From the cell containing the given text, extract its center point as [X, Y] coordinate. 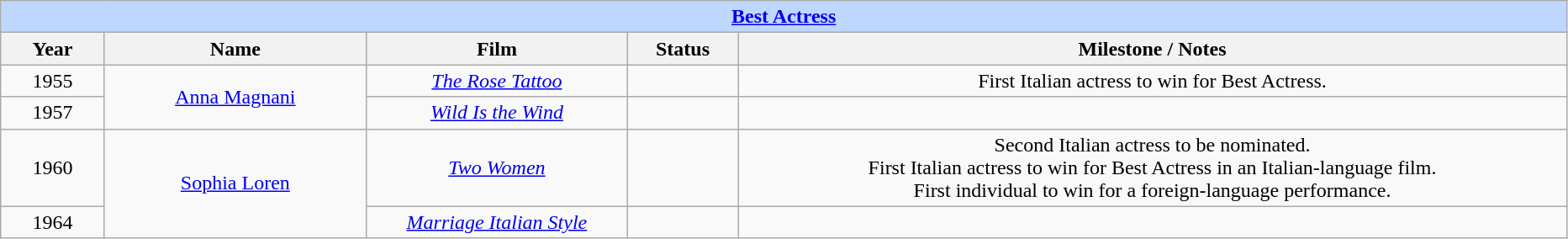
Year [53, 49]
1957 [53, 113]
Marriage Italian Style [496, 222]
First Italian actress to win for Best Actress. [1153, 81]
1960 [53, 167]
Best Actress [784, 17]
Wild Is the Wind [496, 113]
Status [683, 49]
Sophia Loren [235, 183]
1964 [53, 222]
Anna Magnani [235, 97]
The Rose Tattoo [496, 81]
Two Women [496, 167]
Film [496, 49]
Milestone / Notes [1153, 49]
Name [235, 49]
1955 [53, 81]
